Locate the cell with the specified text and output its (X, Y) center coordinate. 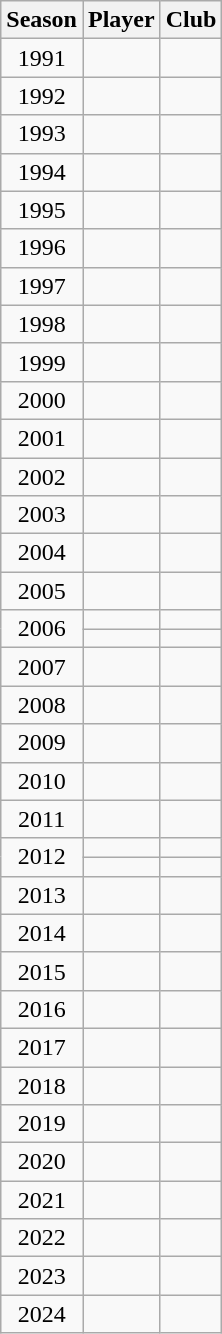
2019 (42, 1124)
2005 (42, 591)
1997 (42, 286)
1999 (42, 362)
1998 (42, 324)
1996 (42, 248)
2000 (42, 400)
2016 (42, 1009)
2002 (42, 477)
2021 (42, 1200)
2010 (42, 781)
Club (191, 20)
2001 (42, 438)
2003 (42, 515)
1993 (42, 134)
2013 (42, 895)
2017 (42, 1047)
1992 (42, 96)
2023 (42, 1276)
2004 (42, 553)
2007 (42, 667)
2014 (42, 933)
2018 (42, 1085)
2008 (42, 705)
2006 (42, 629)
Player (121, 20)
2009 (42, 743)
Season (42, 20)
1991 (42, 58)
2024 (42, 1314)
2020 (42, 1162)
2022 (42, 1238)
2011 (42, 819)
2012 (42, 857)
1994 (42, 172)
1995 (42, 210)
2015 (42, 971)
